Capture the cell that displays the provided text and extract its (X, Y) central coordinate. 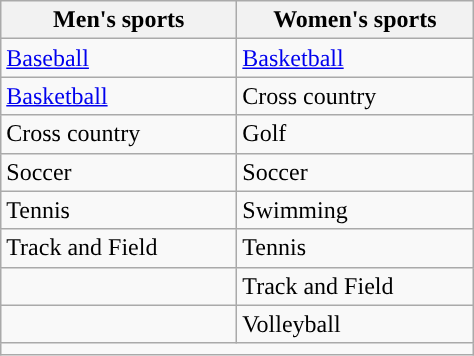
Baseball (119, 58)
Men's sports (119, 20)
Golf (355, 134)
Swimming (355, 210)
Volleyball (355, 324)
Women's sports (355, 20)
